Provide the [X, Y] coordinate of the cell's center where the given text is located.  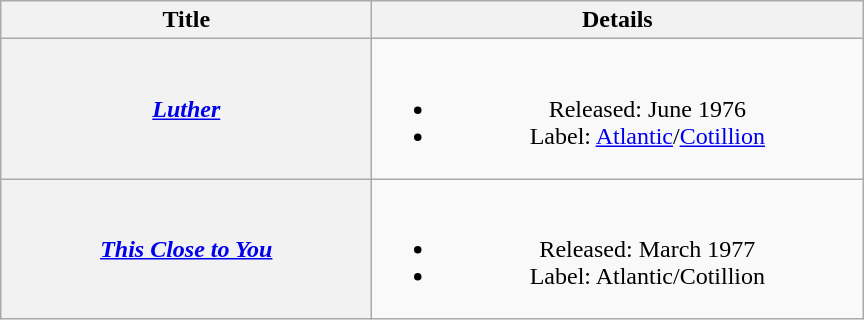
This Close to You [186, 249]
Released: June 1976Label: Atlantic/Cotillion [618, 109]
Title [186, 20]
Details [618, 20]
Released: March 1977Label: Atlantic/Cotillion [618, 249]
Luther [186, 109]
